Scan for the cell matching the given text and deliver its [x, y] coordinate at center. 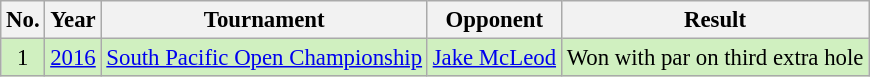
Result [714, 20]
Jake McLeod [494, 58]
Year [73, 20]
South Pacific Open Championship [264, 58]
2016 [73, 58]
1 [23, 58]
Opponent [494, 20]
Tournament [264, 20]
No. [23, 20]
Won with par on third extra hole [714, 58]
